Locate the cell with the specified text and output its [X, Y] center coordinate. 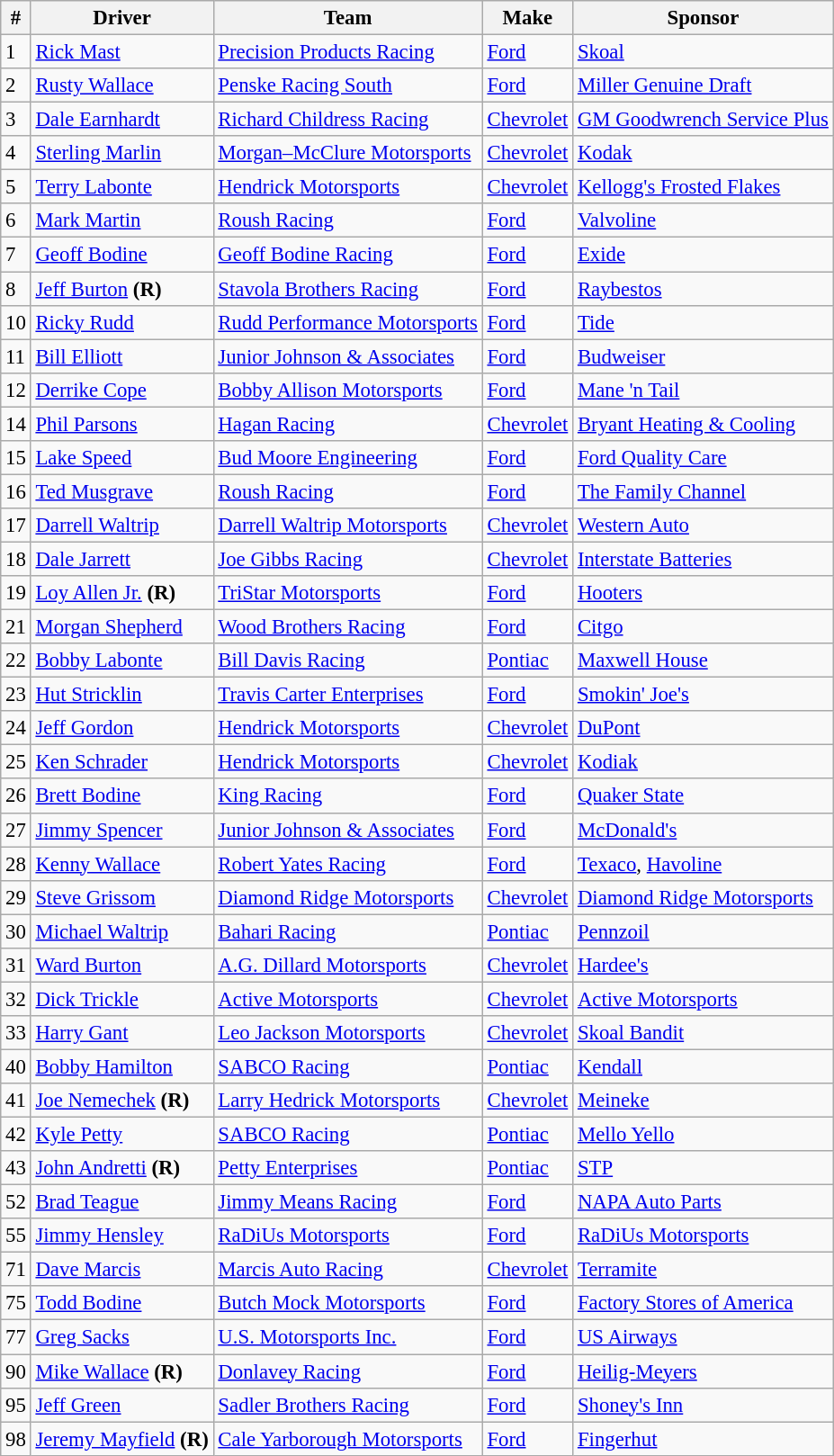
Brett Bodine [122, 796]
Larry Hedrick Motorsports [347, 1101]
The Family Channel [704, 491]
6 [16, 220]
27 [16, 830]
Hooters [704, 593]
US Airways [704, 1337]
71 [16, 1270]
Kendall [704, 1066]
2 [16, 85]
Butch Mock Motorsports [347, 1304]
Western Auto [704, 526]
Bobby Allison Motorsports [347, 390]
Raybestos [704, 289]
Bill Davis Racing [347, 661]
Terramite [704, 1270]
Joe Gibbs Racing [347, 559]
Geoff Bodine [122, 255]
Interstate Batteries [704, 559]
98 [16, 1439]
Brad Teague [122, 1202]
Jeff Burton (R) [122, 289]
90 [16, 1371]
1 [16, 52]
TriStar Motorsports [347, 593]
28 [16, 864]
# [16, 18]
Sadler Brothers Racing [347, 1405]
16 [16, 491]
Leo Jackson Motorsports [347, 1033]
25 [16, 762]
Jimmy Hensley [122, 1236]
A.G. Dillard Motorsports [347, 966]
5 [16, 187]
23 [16, 695]
24 [16, 728]
Mello Yello [704, 1135]
Heilig-Meyers [704, 1371]
Driver [122, 18]
Jimmy Spencer [122, 830]
30 [16, 931]
Team [347, 18]
Cale Yarborough Motorsports [347, 1439]
Bobby Hamilton [122, 1066]
Kyle Petty [122, 1135]
Geoff Bodine Racing [347, 255]
11 [16, 356]
32 [16, 999]
Dale Jarrett [122, 559]
McDonald's [704, 830]
Bryant Heating & Cooling [704, 424]
4 [16, 153]
Bahari Racing [347, 931]
Jimmy Means Racing [347, 1202]
Smokin' Joe's [704, 695]
31 [16, 966]
Ford Quality Care [704, 458]
Tide [704, 322]
21 [16, 627]
8 [16, 289]
John Andretti (R) [122, 1168]
Derrike Cope [122, 390]
3 [16, 120]
Ricky Rudd [122, 322]
Jeff Gordon [122, 728]
Texaco, Havoline [704, 864]
Rudd Performance Motorsports [347, 322]
Stavola Brothers Racing [347, 289]
Dick Trickle [122, 999]
Bud Moore Engineering [347, 458]
Fingerhut [704, 1439]
Robert Yates Racing [347, 864]
Richard Childress Racing [347, 120]
Sponsor [704, 18]
Ted Musgrave [122, 491]
Skoal [704, 52]
29 [16, 897]
Exide [704, 255]
Hagan Racing [347, 424]
77 [16, 1337]
Ken Schrader [122, 762]
Valvoline [704, 220]
Skoal Bandit [704, 1033]
Quaker State [704, 796]
Make [527, 18]
Hardee's [704, 966]
19 [16, 593]
Travis Carter Enterprises [347, 695]
26 [16, 796]
Loy Allen Jr. (R) [122, 593]
33 [16, 1033]
Budweiser [704, 356]
Mark Martin [122, 220]
Miller Genuine Draft [704, 85]
10 [16, 322]
Terry Labonte [122, 187]
Lake Speed [122, 458]
Mike Wallace (R) [122, 1371]
Michael Waltrip [122, 931]
Precision Products Racing [347, 52]
40 [16, 1066]
Citgo [704, 627]
Marcis Auto Racing [347, 1270]
52 [16, 1202]
18 [16, 559]
7 [16, 255]
Petty Enterprises [347, 1168]
Mane 'n Tail [704, 390]
U.S. Motorsports Inc. [347, 1337]
Morgan–McClure Motorsports [347, 153]
Bill Elliott [122, 356]
Rusty Wallace [122, 85]
Darrell Waltrip Motorsports [347, 526]
Joe Nemechek (R) [122, 1101]
Shoney's Inn [704, 1405]
Donlavey Racing [347, 1371]
Maxwell House [704, 661]
Steve Grissom [122, 897]
Sterling Marlin [122, 153]
Kodak [704, 153]
Factory Stores of America [704, 1304]
41 [16, 1101]
Hut Stricklin [122, 695]
Kellogg's Frosted Flakes [704, 187]
Phil Parsons [122, 424]
Darrell Waltrip [122, 526]
King Racing [347, 796]
Ward Burton [122, 966]
Kodiak [704, 762]
Jeremy Mayfield (R) [122, 1439]
NAPA Auto Parts [704, 1202]
Morgan Shepherd [122, 627]
42 [16, 1135]
Pennzoil [704, 931]
Todd Bodine [122, 1304]
Dale Earnhardt [122, 120]
22 [16, 661]
15 [16, 458]
DuPont [704, 728]
Wood Brothers Racing [347, 627]
Harry Gant [122, 1033]
GM Goodwrench Service Plus [704, 120]
Dave Marcis [122, 1270]
14 [16, 424]
12 [16, 390]
Rick Mast [122, 52]
STP [704, 1168]
Kenny Wallace [122, 864]
43 [16, 1168]
75 [16, 1304]
Bobby Labonte [122, 661]
95 [16, 1405]
55 [16, 1236]
Jeff Green [122, 1405]
Meineke [704, 1101]
17 [16, 526]
Penske Racing South [347, 85]
Greg Sacks [122, 1337]
